Provide the (X, Y) coordinate of the cell's center where the given text is located.  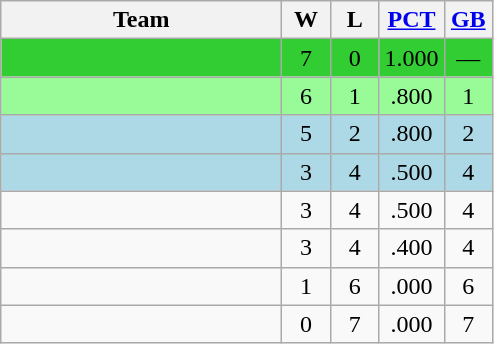
.400 (412, 248)
— (468, 58)
L (354, 20)
GB (468, 20)
W (306, 20)
Team (142, 20)
PCT (412, 20)
5 (306, 134)
1.000 (412, 58)
